Identify which cell holds the provided text, then report its [x, y] central coordinate. 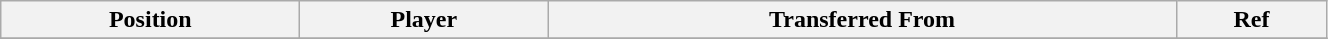
Position [150, 20]
Transferred From [862, 20]
Player [424, 20]
Ref [1251, 20]
